Detect which cell encompasses the target text, then output its [x, y] center coordinate. 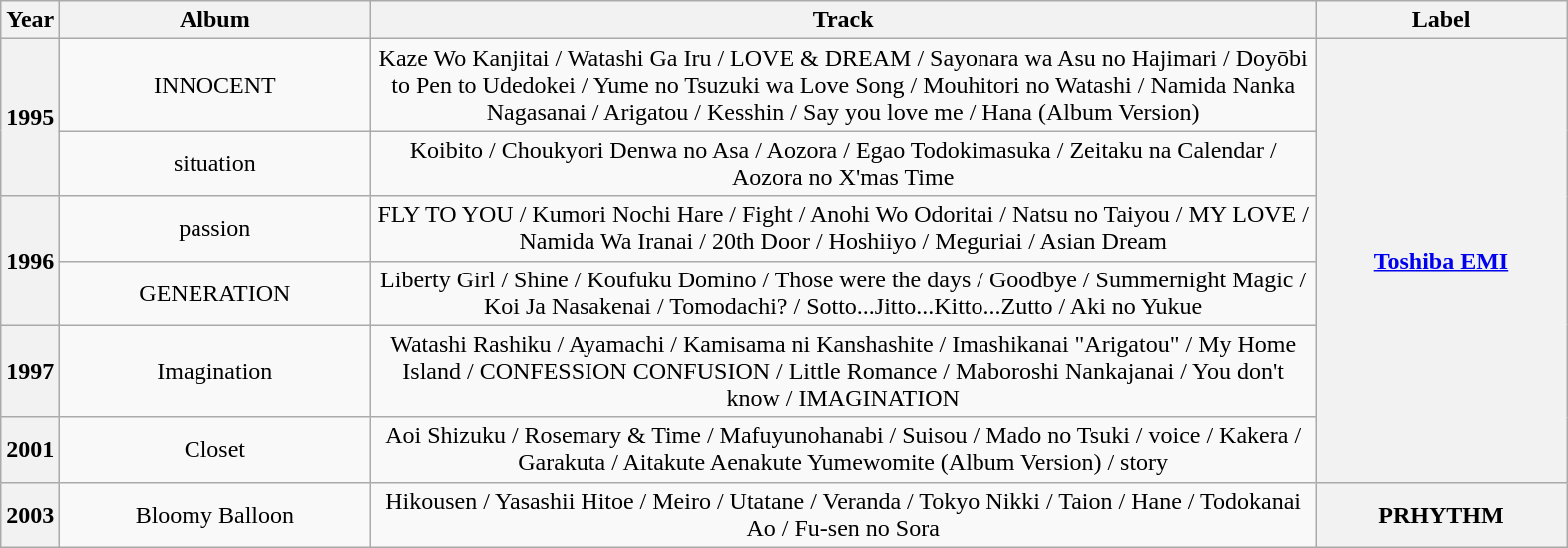
INNOCENT [215, 85]
1996 [30, 261]
2003 [30, 515]
1997 [30, 371]
Toshiba EMI [1440, 261]
Imagination [215, 371]
Hikousen / Yasashii Hitoe / Meiro / Utatane / Veranda / Tokyo Nikki / Taion / Hane / Todokanai Ao / Fu-sen no Sora [844, 515]
PRHYTHM [1440, 515]
GENERATION [215, 293]
Bloomy Balloon [215, 515]
Koibito / Choukyori Denwa no Asa / Aozora / Egao Todokimasuka / Zeitaku na Calendar / Aozora no X'mas Time [844, 164]
Label [1440, 20]
Track [844, 20]
Year [30, 20]
Album [215, 20]
passion [215, 228]
2001 [30, 449]
Closet [215, 449]
1995 [30, 118]
situation [215, 164]
